Provide the (X, Y) coordinate of the cell's center where the given text is located.  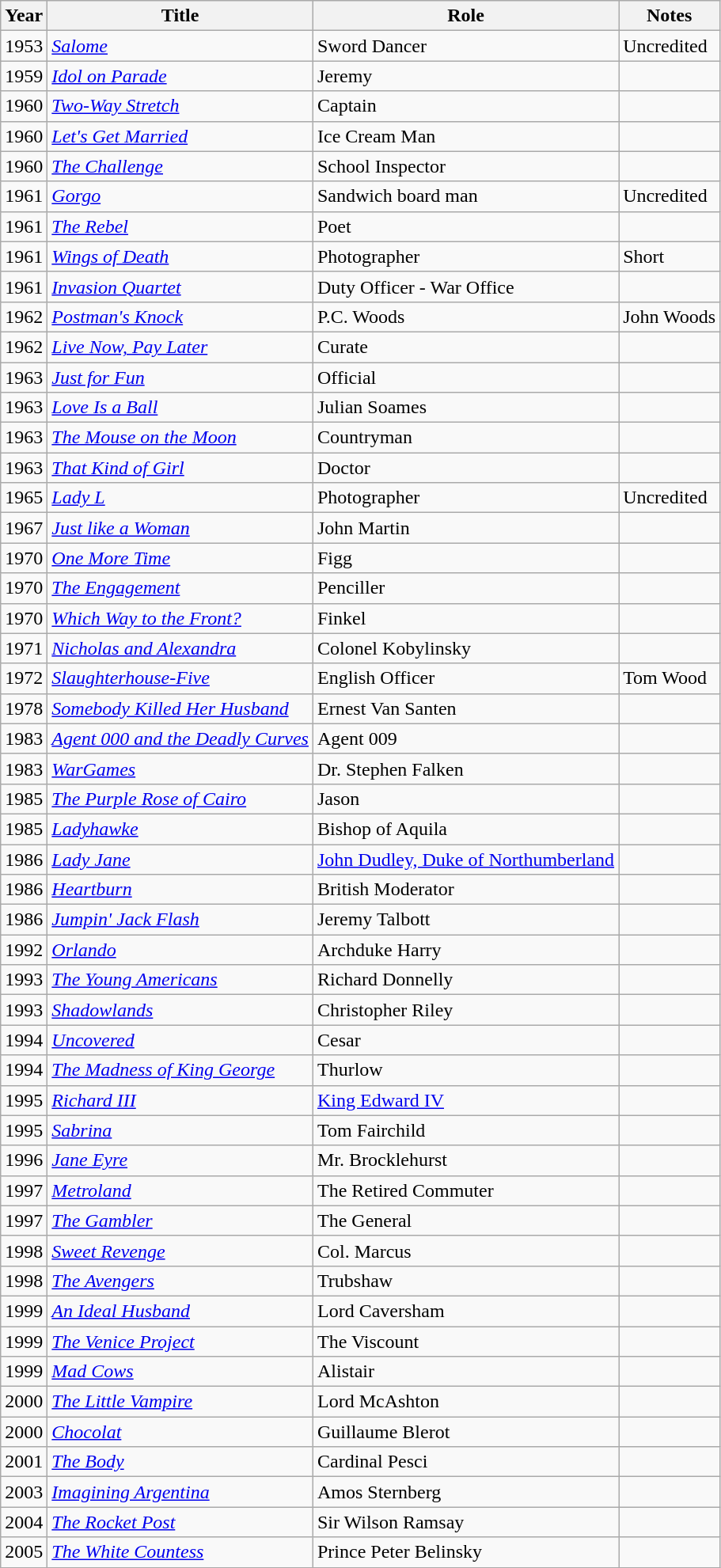
1959 (24, 76)
Duty Officer - War Office (465, 287)
Sword Dancer (465, 46)
The Challenge (180, 166)
2001 (24, 1462)
Julian Soames (465, 408)
An Ideal Husband (180, 1311)
Idol on Parade (180, 76)
English Officer (465, 678)
The Retired Commuter (465, 1190)
1996 (24, 1160)
Countryman (465, 438)
Two-Way Stretch (180, 106)
The Rebel (180, 226)
Heartburn (180, 890)
Jumpin' Jack Flash (180, 920)
Shadowlands (180, 1010)
Let's Get Married (180, 136)
Alistair (465, 1372)
Curate (465, 347)
Amos Sternberg (465, 1492)
Title (180, 16)
Penciller (465, 588)
Ladyhawke (180, 829)
Sandwich board man (465, 196)
Just for Fun (180, 378)
1967 (24, 528)
Metroland (180, 1190)
Bishop of Aquila (465, 829)
Lord Caversham (465, 1311)
Mr. Brocklehurst (465, 1160)
Poet (465, 226)
Year (24, 16)
The Little Vampire (180, 1402)
Thurlow (465, 1070)
Jane Eyre (180, 1160)
Archduke Harry (465, 950)
British Moderator (465, 890)
The Madness of King George (180, 1070)
Finkel (465, 618)
Sir Wilson Ramsay (465, 1522)
Sweet Revenge (180, 1251)
P.C. Woods (465, 317)
Jeremy (465, 76)
Sabrina (180, 1130)
Uncovered (180, 1040)
John Dudley, Duke of Northumberland (465, 859)
Chocolat (180, 1432)
That Kind of Girl (180, 468)
The Viscount (465, 1342)
Slaughterhouse-Five (180, 678)
Gorgo (180, 196)
The General (465, 1221)
1965 (24, 498)
Figg (465, 558)
Tom Wood (670, 678)
The Purple Rose of Cairo (180, 799)
Tom Fairchild (465, 1130)
Short (670, 256)
King Edward IV (465, 1100)
The White Countess (180, 1552)
The Young Americans (180, 980)
Richard Donnelly (465, 980)
Agent 000 and the Deadly Curves (180, 738)
1978 (24, 708)
One More Time (180, 558)
Cardinal Pesci (465, 1462)
Cesar (465, 1040)
Mad Cows (180, 1372)
The Body (180, 1462)
Love Is a Ball (180, 408)
Official (465, 378)
Prince Peter Belinsky (465, 1552)
2005 (24, 1552)
Role (465, 16)
The Rocket Post (180, 1522)
The Mouse on the Moon (180, 438)
Colonel Kobylinsky (465, 648)
Orlando (180, 950)
Christopher Riley (465, 1010)
Notes (670, 16)
Postman's Knock (180, 317)
Lady L (180, 498)
Col. Marcus (465, 1251)
Lord McAshton (465, 1402)
1972 (24, 678)
The Venice Project (180, 1342)
Jeremy Talbott (465, 920)
Live Now, Pay Later (180, 347)
Doctor (465, 468)
Agent 009 (465, 738)
Captain (465, 106)
John Woods (670, 317)
2004 (24, 1522)
1971 (24, 648)
The Engagement (180, 588)
Which Way to the Front? (180, 618)
Salome (180, 46)
The Gambler (180, 1221)
Invasion Quartet (180, 287)
1953 (24, 46)
Just like a Woman (180, 528)
1992 (24, 950)
Jason (465, 799)
Imagining Argentina (180, 1492)
Trubshaw (465, 1281)
Lady Jane (180, 859)
Ice Cream Man (465, 136)
Ernest Van Santen (465, 708)
The Avengers (180, 1281)
School Inspector (465, 166)
Nicholas and Alexandra (180, 648)
Wings of Death (180, 256)
Richard III (180, 1100)
Dr. Stephen Falken (465, 769)
WarGames (180, 769)
Somebody Killed Her Husband (180, 708)
Guillaume Blerot (465, 1432)
2003 (24, 1492)
John Martin (465, 528)
